Return the (x, y) coordinate for the center point of the cell that contains the specified text.  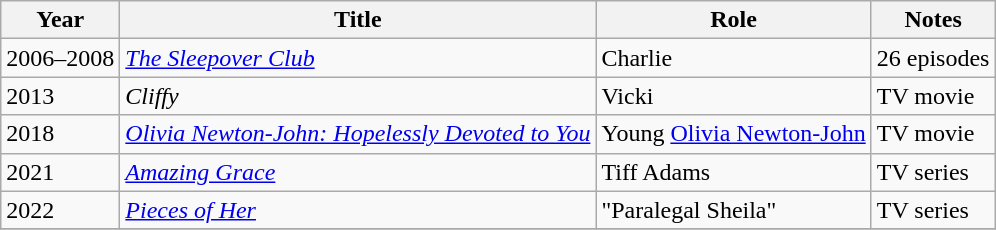
Title (358, 20)
Pieces of Her (358, 210)
Role (734, 20)
Cliffy (358, 96)
2021 (60, 172)
26 episodes (933, 58)
Tiff Adams (734, 172)
Notes (933, 20)
Amazing Grace (358, 172)
Vicki (734, 96)
Olivia Newton-John: Hopelessly Devoted to You (358, 134)
2006–2008 (60, 58)
Year (60, 20)
Charlie (734, 58)
2022 (60, 210)
2018 (60, 134)
The Sleepover Club (358, 58)
"Paralegal Sheila" (734, 210)
2013 (60, 96)
Young Olivia Newton-John (734, 134)
